Capture the cell that displays the provided text and extract its (X, Y) central coordinate. 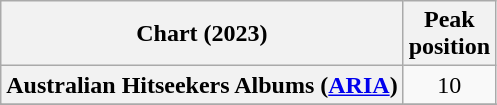
Peakposition (449, 34)
10 (449, 85)
Chart (2023) (202, 34)
Australian Hitseekers Albums (ARIA) (202, 85)
